Locate the cell with the specified text and output its (X, Y) center coordinate. 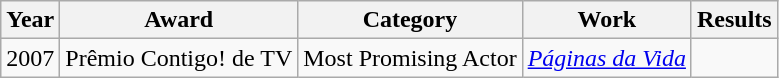
Most Promising Actor (410, 58)
Year (30, 20)
Páginas da Vida (606, 58)
Work (606, 20)
Prêmio Contigo! de TV (179, 58)
Category (410, 20)
Award (179, 20)
Results (734, 20)
2007 (30, 58)
